Provide the (X, Y) coordinate of the cell's center where the given text is located.  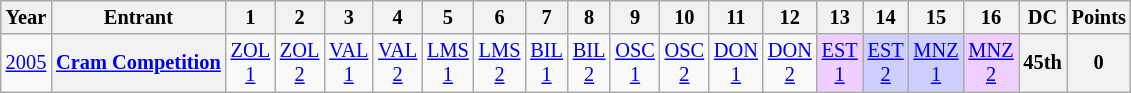
MNZ1 (936, 63)
7 (546, 17)
12 (790, 17)
BIL2 (590, 63)
OSC2 (684, 63)
5 (448, 17)
ZOL2 (300, 63)
OSC1 (634, 63)
15 (936, 17)
BIL1 (546, 63)
8 (590, 17)
VAL1 (348, 63)
DC (1042, 17)
1 (250, 17)
4 (398, 17)
Entrant (138, 17)
Points (1099, 17)
3 (348, 17)
LMS1 (448, 63)
Year (26, 17)
6 (500, 17)
2 (300, 17)
MNZ2 (992, 63)
DON1 (736, 63)
EST1 (840, 63)
10 (684, 17)
LMS2 (500, 63)
VAL2 (398, 63)
Cram Competition (138, 63)
16 (992, 17)
11 (736, 17)
ZOL1 (250, 63)
45th (1042, 63)
9 (634, 17)
DON2 (790, 63)
0 (1099, 63)
2005 (26, 63)
13 (840, 17)
EST2 (886, 63)
14 (886, 17)
